For the text-containing cell, return its midpoint in (x, y) coordinate format. 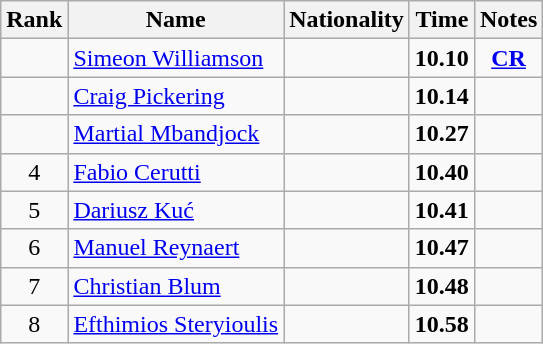
Time (442, 20)
10.10 (442, 58)
10.41 (442, 210)
Name (176, 20)
Efthimios Steryioulis (176, 324)
Simeon Williamson (176, 58)
CR (508, 58)
10.47 (442, 248)
10.27 (442, 134)
Craig Pickering (176, 96)
Christian Blum (176, 286)
4 (34, 172)
Rank (34, 20)
6 (34, 248)
10.14 (442, 96)
Martial Mbandjock (176, 134)
8 (34, 324)
5 (34, 210)
10.48 (442, 286)
10.40 (442, 172)
Manuel Reynaert (176, 248)
10.58 (442, 324)
Notes (508, 20)
Nationality (347, 20)
Fabio Cerutti (176, 172)
Dariusz Kuć (176, 210)
7 (34, 286)
